Pinpoint the cell where the given text exists, returning its [X, Y] midpoint coordinate. 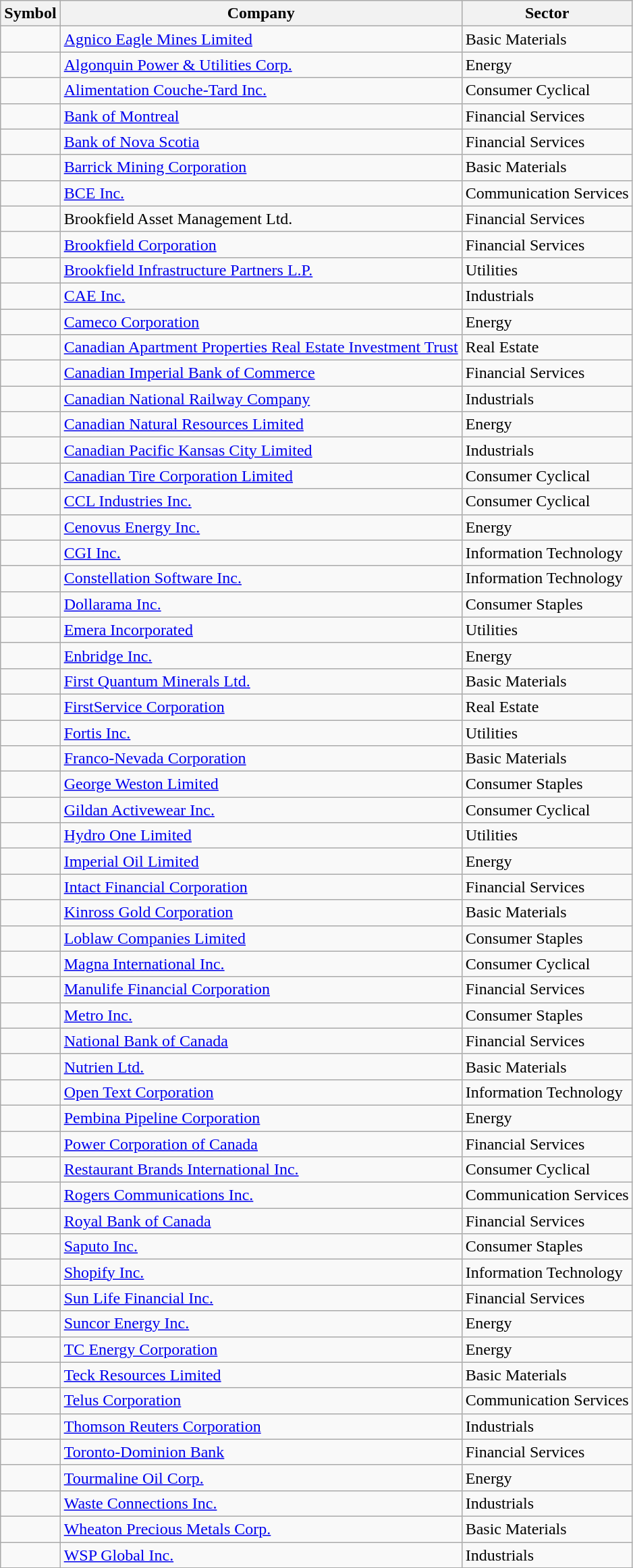
Tourmaline Oil Corp. [260, 1478]
Gildan Activewear Inc. [260, 810]
Toronto-Dominion Bank [260, 1452]
Telus Corporation [260, 1401]
Royal Bank of Canada [260, 1221]
Waste Connections Inc. [260, 1503]
Cenovus Energy Inc. [260, 527]
Dollarama Inc. [260, 604]
Loblaw Companies Limited [260, 938]
Brookfield Asset Management Ltd. [260, 219]
Teck Resources Limited [260, 1375]
Metro Inc. [260, 1015]
Alimentation Couche-Tard Inc. [260, 90]
Wheaton Precious Metals Corp. [260, 1529]
Restaurant Brands International Inc. [260, 1170]
Bank of Nova Scotia [260, 142]
FirstService Corporation [260, 707]
CCL Industries Inc. [260, 502]
Symbol [30, 13]
Canadian Tire Corporation Limited [260, 476]
Canadian Pacific Kansas City Limited [260, 450]
CAE Inc. [260, 296]
Constellation Software Inc. [260, 578]
Saputo Inc. [260, 1247]
Thomson Reuters Corporation [260, 1426]
Imperial Oil Limited [260, 861]
Cameco Corporation [260, 322]
Canadian National Railway Company [260, 399]
CGI Inc. [260, 553]
Algonquin Power & Utilities Corp. [260, 65]
TC Energy Corporation [260, 1349]
Pembina Pipeline Corporation [260, 1118]
Sector [547, 13]
Shopify Inc. [260, 1272]
George Weston Limited [260, 784]
Sun Life Financial Inc. [260, 1298]
Franco-Nevada Corporation [260, 759]
First Quantum Minerals Ltd. [260, 681]
Nutrien Ltd. [260, 1066]
Suncor Energy Inc. [260, 1324]
Intact Financial Corporation [260, 887]
Emera Incorporated [260, 630]
Open Text Corporation [260, 1092]
Hydro One Limited [260, 836]
Canadian Apartment Properties Real Estate Investment Trust [260, 348]
Barrick Mining Corporation [260, 167]
Fortis Inc. [260, 732]
Magna International Inc. [260, 964]
Agnico Eagle Mines Limited [260, 39]
Rogers Communications Inc. [260, 1195]
Brookfield Infrastructure Partners L.P. [260, 270]
BCE Inc. [260, 193]
Canadian Natural Resources Limited [260, 425]
WSP Global Inc. [260, 1555]
Manulife Financial Corporation [260, 990]
Enbridge Inc. [260, 655]
Canadian Imperial Bank of Commerce [260, 373]
Bank of Montreal [260, 116]
Kinross Gold Corporation [260, 913]
Brookfield Corporation [260, 244]
Power Corporation of Canada [260, 1144]
National Bank of Canada [260, 1041]
Company [260, 13]
